Search for the cell housing the specified text and yield its (X, Y) center coordinate. 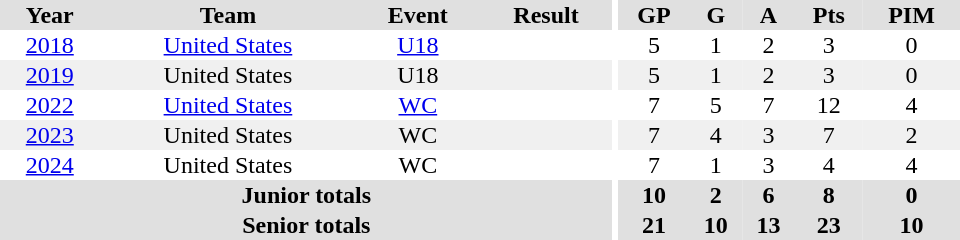
A (768, 15)
8 (829, 195)
Event (418, 15)
2024 (50, 165)
2023 (50, 135)
2018 (50, 45)
21 (654, 225)
Result (546, 15)
Pts (829, 15)
2019 (50, 75)
12 (829, 105)
23 (829, 225)
13 (768, 225)
PIM (912, 15)
G (716, 15)
Year (50, 15)
Junior totals (306, 195)
Team (228, 15)
Senior totals (306, 225)
GP (654, 15)
2022 (50, 105)
6 (768, 195)
